Search for the cell housing the specified text and yield its (x, y) center coordinate. 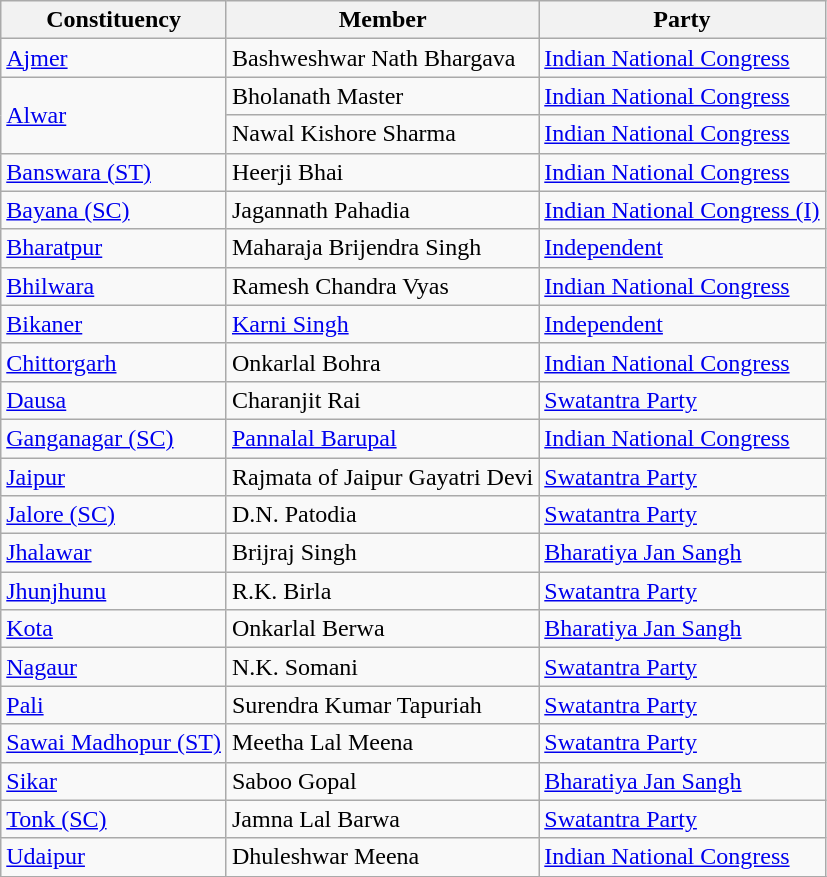
Onkarlal Bohra (382, 362)
Bikaner (114, 324)
Jhunjhunu (114, 591)
Party (682, 20)
Indian National Congress (I) (682, 210)
Bhilwara (114, 286)
Kota (114, 629)
Jagannath Pahadia (382, 210)
Bayana (SC) (114, 210)
Saboo Gopal (382, 781)
Maharaja Brijendra Singh (382, 248)
Ganganagar (SC) (114, 438)
Dausa (114, 400)
Sikar (114, 781)
Heerji Bhai (382, 172)
Nawal Kishore Sharma (382, 134)
Meetha Lal Meena (382, 743)
Jhalawar (114, 553)
Karni Singh (382, 324)
Pali (114, 705)
Brijraj Singh (382, 553)
Ajmer (114, 58)
N.K. Somani (382, 667)
Member (382, 20)
Ramesh Chandra Vyas (382, 286)
Charanjit Rai (382, 400)
Udaipur (114, 857)
Alwar (114, 115)
Bashweshwar Nath Bhargava (382, 58)
Surendra Kumar Tapuriah (382, 705)
Jamna Lal Barwa (382, 819)
Bholanath Master (382, 96)
Banswara (ST) (114, 172)
Pannalal Barupal (382, 438)
Chittorgarh (114, 362)
Nagaur (114, 667)
Jalore (SC) (114, 515)
D.N. Patodia (382, 515)
Tonk (SC) (114, 819)
Constituency (114, 20)
Dhuleshwar Meena (382, 857)
Onkarlal Berwa (382, 629)
Rajmata of Jaipur Gayatri Devi (382, 477)
R.K. Birla (382, 591)
Bharatpur (114, 248)
Sawai Madhopur (ST) (114, 743)
Jaipur (114, 477)
